From the cell containing the given text, extract its center point as [x, y] coordinate. 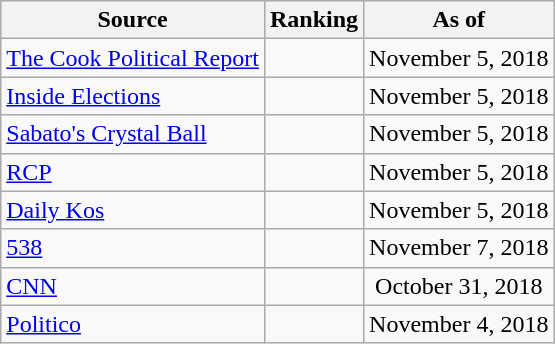
RCP [133, 172]
Sabato's Crystal Ball [133, 134]
CNN [133, 286]
Source [133, 20]
Inside Elections [133, 96]
November 7, 2018 [459, 248]
November 4, 2018 [459, 324]
October 31, 2018 [459, 286]
Daily Kos [133, 210]
Politico [133, 324]
The Cook Political Report [133, 58]
As of [459, 20]
Ranking [314, 20]
538 [133, 248]
